Capture the cell that displays the provided text and extract its (X, Y) central coordinate. 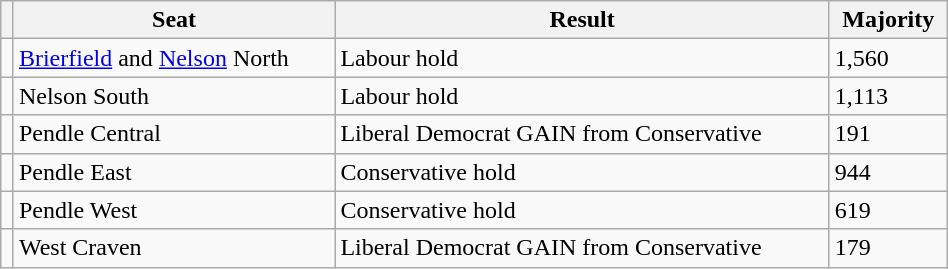
Result (582, 20)
1,560 (888, 58)
1,113 (888, 96)
944 (888, 172)
West Craven (174, 248)
619 (888, 210)
Pendle East (174, 172)
Majority (888, 20)
Nelson South (174, 96)
179 (888, 248)
191 (888, 134)
Brierfield and Nelson North (174, 58)
Pendle Central (174, 134)
Pendle West (174, 210)
Seat (174, 20)
